Scan for the cell matching the given text and deliver its (X, Y) coordinate at center. 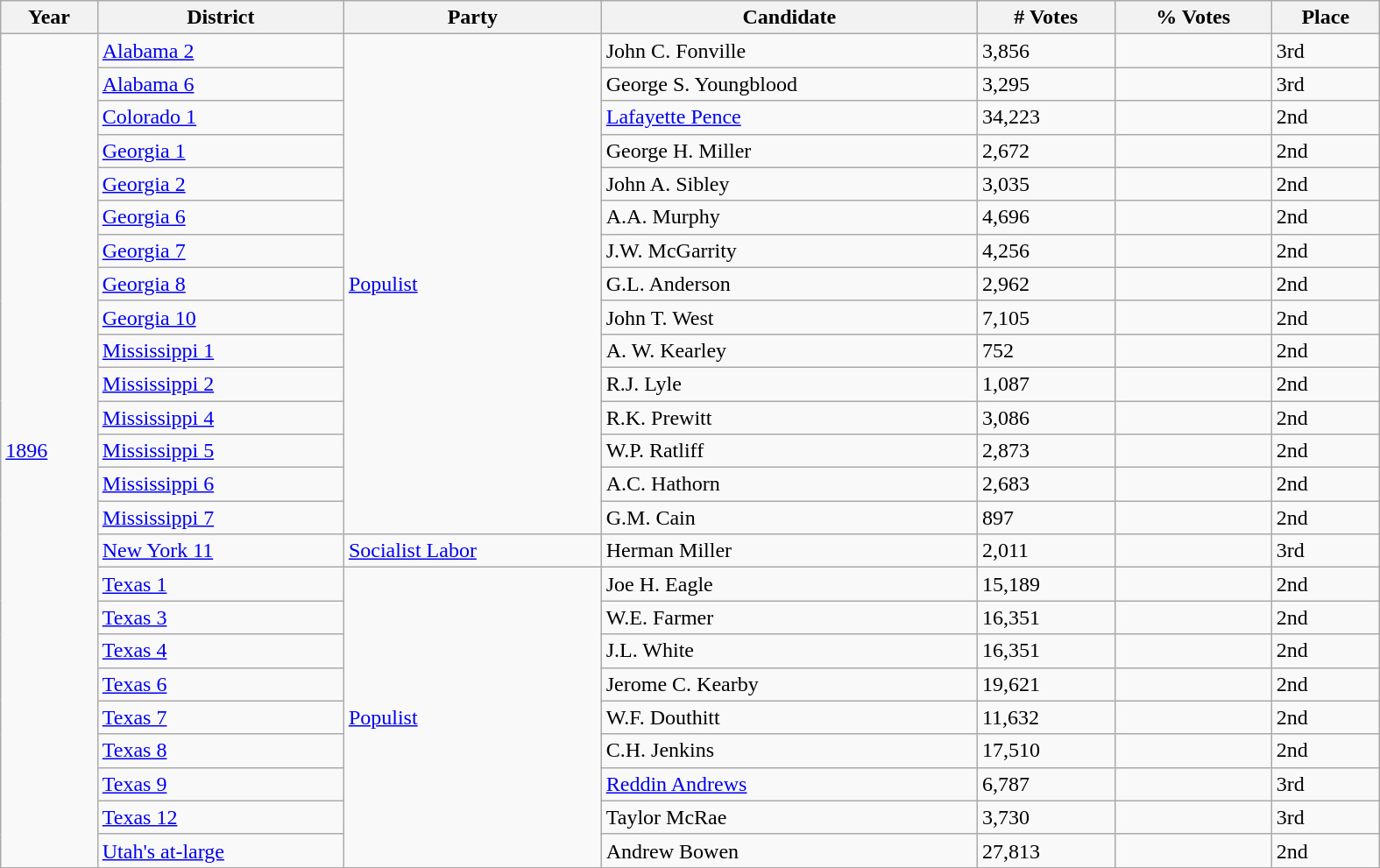
John C. Fonville (789, 51)
15,189 (1046, 584)
Jerome C. Kearby (789, 684)
George H. Miller (789, 151)
Texas 8 (221, 751)
Texas 9 (221, 784)
34,223 (1046, 117)
3,856 (1046, 51)
Georgia 8 (221, 284)
R.K. Prewitt (789, 418)
Alabama 2 (221, 51)
G.M. Cain (789, 518)
Georgia 2 (221, 184)
R.J. Lyle (789, 384)
J.W. McGarrity (789, 251)
Andrew Bowen (789, 850)
G.L. Anderson (789, 284)
Herman Miller (789, 551)
Colorado 1 (221, 117)
897 (1046, 518)
Texas 4 (221, 651)
Texas 1 (221, 584)
A. W. Kearley (789, 350)
Georgia 6 (221, 217)
Reddin Andrews (789, 784)
Alabama 6 (221, 84)
Texas 3 (221, 617)
Party (472, 18)
Mississippi 1 (221, 350)
3,086 (1046, 418)
Taylor McRae (789, 817)
Georgia 10 (221, 317)
A.C. Hathorn (789, 484)
Texas 6 (221, 684)
1,087 (1046, 384)
Mississippi 4 (221, 418)
2,011 (1046, 551)
Texas 7 (221, 717)
George S. Youngblood (789, 84)
Texas 12 (221, 817)
6,787 (1046, 784)
3,295 (1046, 84)
3,730 (1046, 817)
2,873 (1046, 451)
3,035 (1046, 184)
Year (49, 18)
W.F. Douthitt (789, 717)
19,621 (1046, 684)
7,105 (1046, 317)
C.H. Jenkins (789, 751)
1896 (49, 451)
J.L. White (789, 651)
Place (1325, 18)
District (221, 18)
Georgia 7 (221, 251)
752 (1046, 350)
Georgia 1 (221, 151)
2,962 (1046, 284)
17,510 (1046, 751)
John A. Sibley (789, 184)
Mississippi 5 (221, 451)
Mississippi 6 (221, 484)
27,813 (1046, 850)
11,632 (1046, 717)
New York 11 (221, 551)
Lafayette Pence (789, 117)
# Votes (1046, 18)
2,683 (1046, 484)
4,256 (1046, 251)
4,696 (1046, 217)
Candidate (789, 18)
John T. West (789, 317)
Utah's at-large (221, 850)
W.E. Farmer (789, 617)
Mississippi 7 (221, 518)
Socialist Labor (472, 551)
A.A. Murphy (789, 217)
2,672 (1046, 151)
Mississippi 2 (221, 384)
Joe H. Eagle (789, 584)
% Votes (1193, 18)
W.P. Ratliff (789, 451)
